Pinpoint the cell where the given text exists, returning its (X, Y) midpoint coordinate. 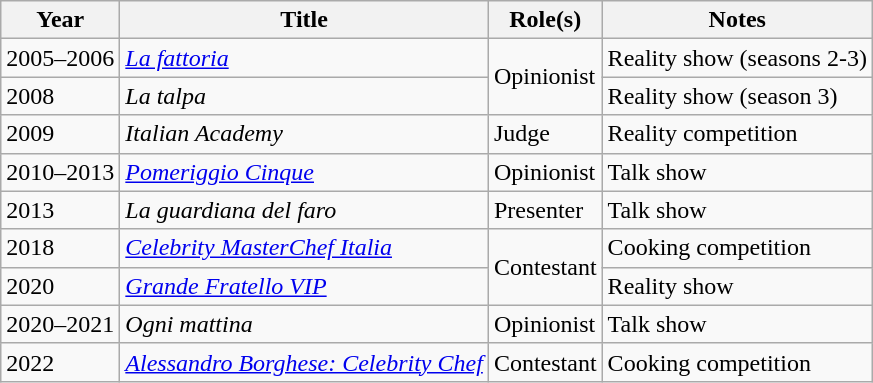
Role(s) (545, 20)
Reality show (737, 286)
Title (304, 20)
La talpa (304, 96)
Grande Fratello VIP (304, 286)
2008 (60, 96)
Italian Academy (304, 134)
Presenter (545, 210)
Reality show (seasons 2-3) (737, 58)
2005–2006 (60, 58)
Reality show (season 3) (737, 96)
2020–2021 (60, 324)
Notes (737, 20)
Judge (545, 134)
Ogni mattina (304, 324)
2010–2013 (60, 172)
2009 (60, 134)
Year (60, 20)
Pomeriggio Cinque (304, 172)
2020 (60, 286)
2018 (60, 248)
Reality competition (737, 134)
La fattoria (304, 58)
La guardiana del faro (304, 210)
Celebrity MasterChef Italia (304, 248)
2013 (60, 210)
2022 (60, 362)
Alessandro Borghese: Celebrity Chef (304, 362)
